Provide the [X, Y] coordinate of the cell's center where the given text is located.  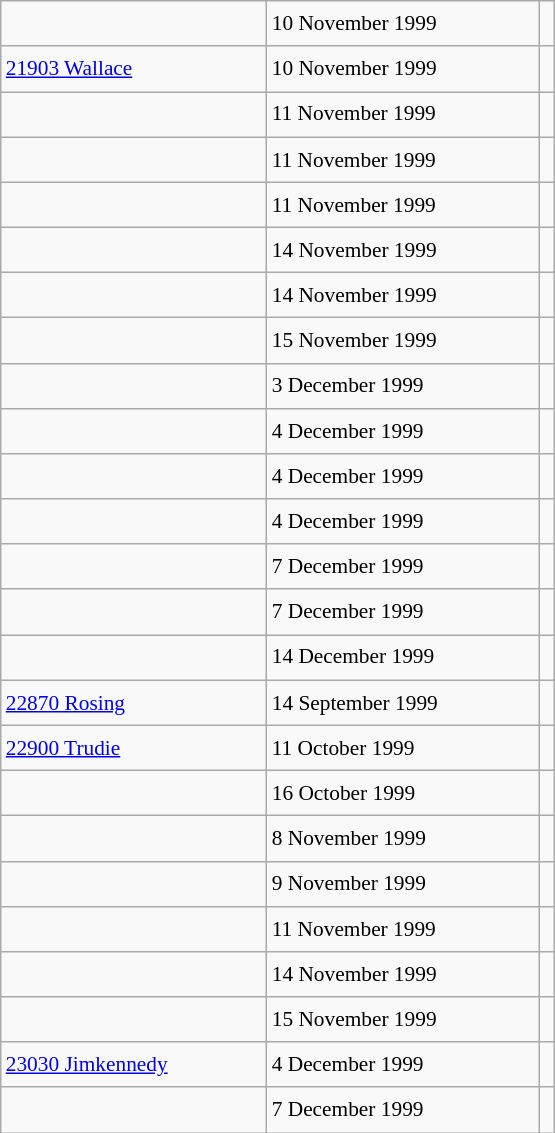
16 October 1999 [403, 792]
11 October 1999 [403, 748]
22870 Rosing [134, 702]
21903 Wallace [134, 68]
8 November 1999 [403, 838]
9 November 1999 [403, 884]
14 December 1999 [403, 658]
22900 Trudie [134, 748]
23030 Jimkennedy [134, 1064]
3 December 1999 [403, 386]
14 September 1999 [403, 702]
